From the cell containing the given text, extract its center point as (x, y) coordinate. 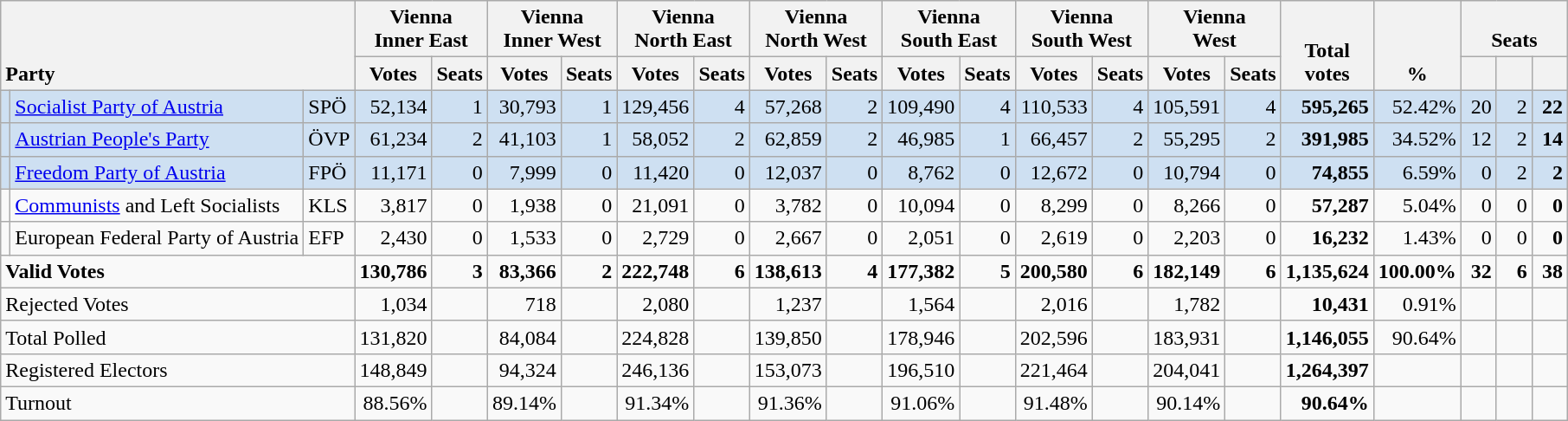
129,456 (656, 107)
109,490 (921, 107)
ViennaSouth West (1082, 29)
16,232 (1327, 238)
Communists and Left Socialists (157, 205)
European Federal Party of Austria (157, 238)
1,564 (921, 304)
391,985 (1327, 139)
183,931 (1187, 337)
% (1417, 45)
91.34% (656, 403)
57,287 (1327, 205)
139,850 (787, 337)
22 (1549, 107)
Party (178, 45)
12,672 (1054, 172)
ViennaInner West (552, 29)
41,103 (524, 139)
8,266 (1187, 205)
10,431 (1327, 304)
2,667 (787, 238)
138,613 (787, 271)
1,938 (524, 205)
ViennaNorth East (684, 29)
1,135,624 (1327, 271)
6.59% (1417, 172)
2,203 (1187, 238)
11,420 (656, 172)
88.56% (393, 403)
62,859 (787, 139)
2,729 (656, 238)
204,041 (1187, 370)
90.14% (1187, 403)
1,782 (1187, 304)
2,016 (1054, 304)
10,794 (1187, 172)
130,786 (393, 271)
177,382 (921, 271)
12 (1478, 139)
FPÖ (329, 172)
89.14% (524, 403)
718 (524, 304)
100.00% (1417, 271)
2,051 (921, 238)
Austrian People's Party (157, 139)
222,748 (656, 271)
EFP (329, 238)
196,510 (921, 370)
91.36% (787, 403)
32 (1478, 271)
5.04% (1417, 205)
110,533 (1054, 107)
14 (1549, 139)
66,457 (1054, 139)
5 (987, 271)
30,793 (524, 107)
3 (459, 271)
Total Polled (178, 337)
131,820 (393, 337)
58,052 (656, 139)
1,264,397 (1327, 370)
224,828 (656, 337)
38 (1549, 271)
3,782 (787, 205)
178,946 (921, 337)
Totalvotes (1327, 45)
46,985 (921, 139)
94,324 (524, 370)
10,094 (921, 205)
SPÖ (329, 107)
1,533 (524, 238)
2,430 (393, 238)
12,037 (787, 172)
34.52% (1417, 139)
20 (1478, 107)
182,149 (1187, 271)
8,762 (921, 172)
1,146,055 (1327, 337)
153,073 (787, 370)
61,234 (393, 139)
148,849 (393, 370)
21,091 (656, 205)
ViennaWest (1215, 29)
Valid Votes (178, 271)
91.06% (921, 403)
52.42% (1417, 107)
ViennaSouth East (948, 29)
Registered Electors (178, 370)
3,817 (393, 205)
ÖVP (329, 139)
202,596 (1054, 337)
0.91% (1417, 304)
52,134 (393, 107)
200,580 (1054, 271)
Rejected Votes (178, 304)
2,080 (656, 304)
8,299 (1054, 205)
ViennaInner East (421, 29)
1,034 (393, 304)
91.48% (1054, 403)
221,464 (1054, 370)
84,084 (524, 337)
KLS (329, 205)
57,268 (787, 107)
1,237 (787, 304)
55,295 (1187, 139)
Socialist Party of Austria (157, 107)
11,171 (393, 172)
Freedom Party of Austria (157, 172)
1.43% (1417, 238)
ViennaNorth West (815, 29)
83,366 (524, 271)
105,591 (1187, 107)
246,136 (656, 370)
595,265 (1327, 107)
2,619 (1054, 238)
7,999 (524, 172)
74,855 (1327, 172)
Turnout (178, 403)
